Return (x, y) of the center of cell containing provided text 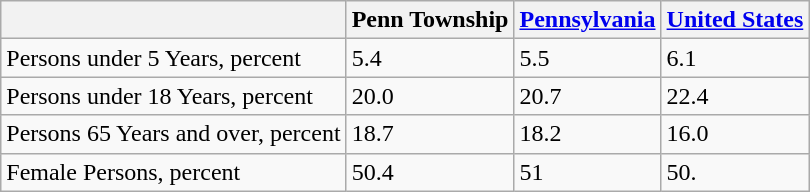
5.5 (588, 58)
50.4 (430, 172)
6.1 (735, 58)
20.7 (588, 96)
Persons 65 Years and over, percent (174, 134)
5.4 (430, 58)
50. (735, 172)
Persons under 5 Years, percent (174, 58)
Pennsylvania (588, 20)
Persons under 18 Years, percent (174, 96)
United States (735, 20)
20.0 (430, 96)
Penn Township (430, 20)
18.7 (430, 134)
22.4 (735, 96)
51 (588, 172)
Female Persons, percent (174, 172)
16.0 (735, 134)
18.2 (588, 134)
